Scan for the cell matching the given text and deliver its [X, Y] coordinate at center. 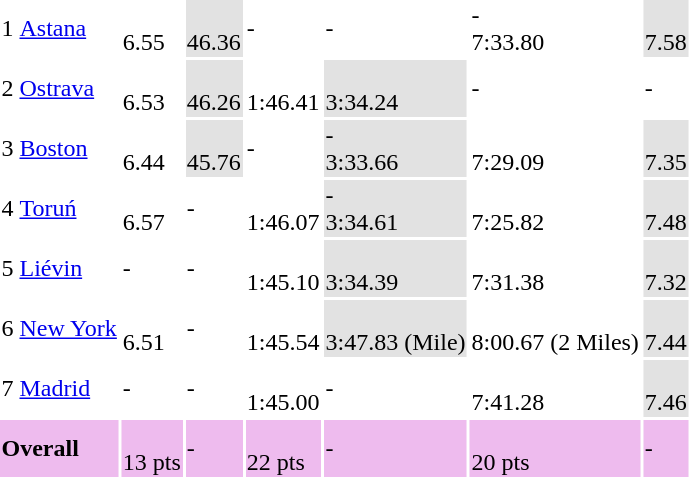
22 pts [283, 448]
1:45.54 [283, 328]
- 7:33.80 [555, 28]
6.53 [152, 88]
1:45.00 [283, 388]
7.35 [666, 148]
7.44 [666, 328]
3 [8, 148]
7 [8, 388]
4 [8, 208]
3:34.24 [396, 88]
2 [8, 88]
Madrid [68, 388]
6.57 [152, 208]
6.44 [152, 148]
8:00.67 (2 Miles) [555, 328]
1:45.10 [283, 268]
1:46.41 [283, 88]
20 pts [555, 448]
Ostrava [68, 88]
New York [68, 328]
Boston [68, 148]
6.55 [152, 28]
1 [8, 28]
6 [8, 328]
46.36 [214, 28]
7:41.28 [555, 388]
7.32 [666, 268]
6.51 [152, 328]
7:29.09 [555, 148]
3:47.83 (Mile) [396, 328]
7.58 [666, 28]
45.76 [214, 148]
13 pts [152, 448]
7.46 [666, 388]
Astana [68, 28]
3:34.39 [396, 268]
7:31.38 [555, 268]
7.48 [666, 208]
Overall [59, 448]
-3:34.61 [396, 208]
7:25.82 [555, 208]
-3:33.66 [396, 148]
Liévin [68, 268]
46.26 [214, 88]
Toruń [68, 208]
1:46.07 [283, 208]
5 [8, 268]
